Search for the cell housing the specified text and yield its (x, y) center coordinate. 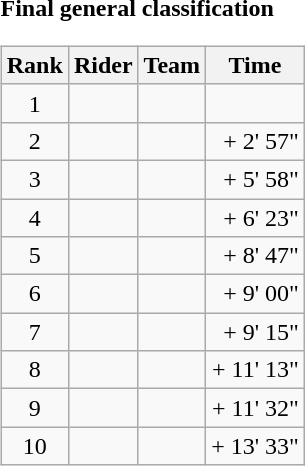
2 (34, 141)
Rider (103, 65)
Rank (34, 65)
8 (34, 370)
+ 11' 13" (256, 370)
3 (34, 179)
+ 6' 23" (256, 217)
+ 2' 57" (256, 141)
+ 9' 15" (256, 332)
+ 13' 33" (256, 446)
+ 8' 47" (256, 256)
Team (172, 65)
+ 11' 32" (256, 408)
1 (34, 103)
10 (34, 446)
5 (34, 256)
Time (256, 65)
9 (34, 408)
7 (34, 332)
6 (34, 294)
4 (34, 217)
+ 9' 00" (256, 294)
+ 5' 58" (256, 179)
